Capture the cell that displays the provided text and extract its [X, Y] central coordinate. 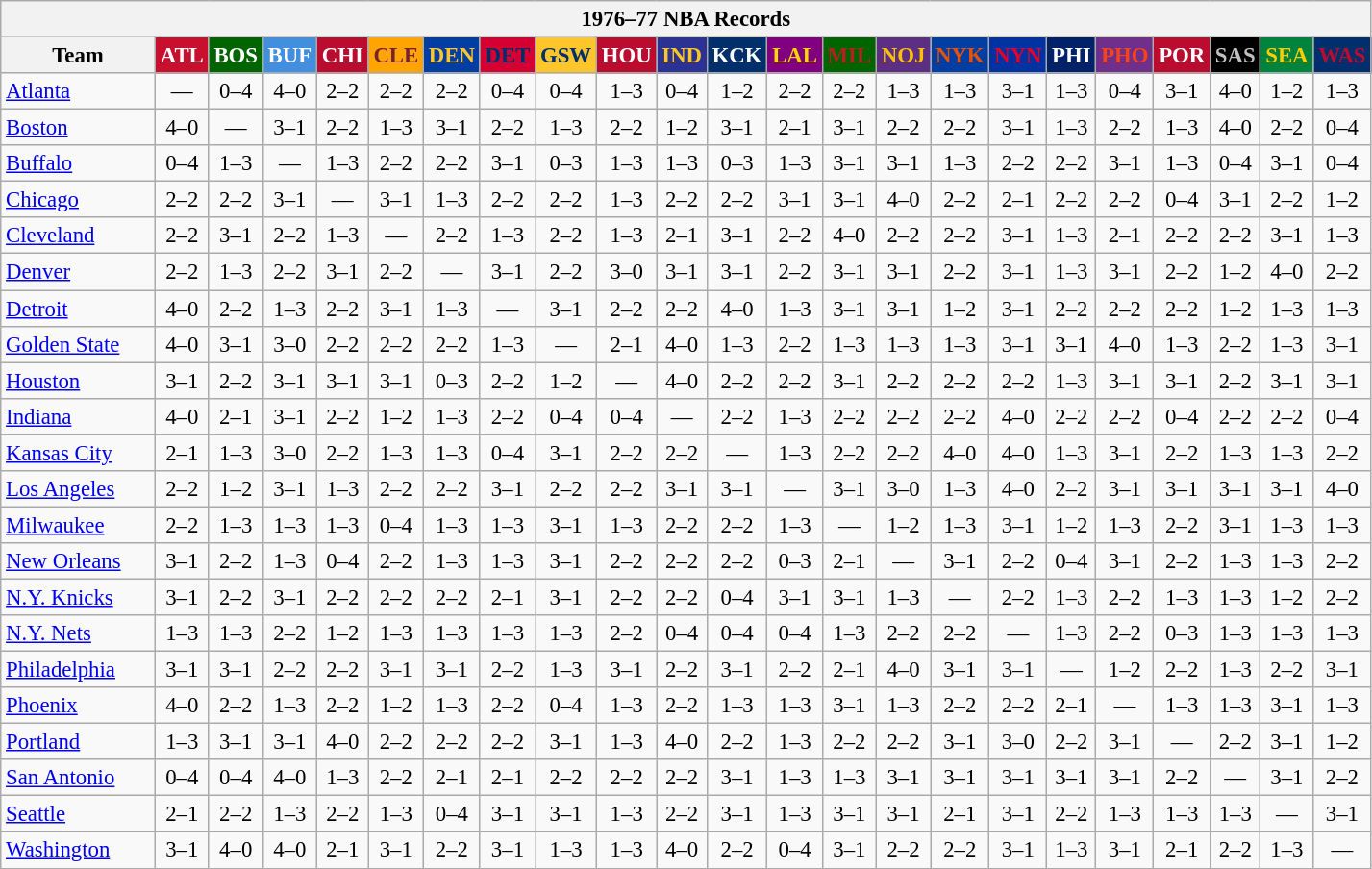
Team [79, 56]
GSW [566, 56]
Chicago [79, 200]
NYK [960, 56]
KCK [736, 56]
PHI [1071, 56]
SEA [1286, 56]
CLE [396, 56]
POR [1183, 56]
WAS [1342, 56]
Indiana [79, 416]
MIL [849, 56]
Denver [79, 272]
Buffalo [79, 163]
DET [508, 56]
ATL [182, 56]
San Antonio [79, 778]
Los Angeles [79, 489]
NYN [1018, 56]
Phoenix [79, 706]
1976–77 NBA Records [686, 19]
Houston [79, 381]
Cleveland [79, 236]
Washington [79, 851]
PHO [1125, 56]
CHI [342, 56]
Seattle [79, 814]
LAL [794, 56]
N.Y. Knicks [79, 597]
Kansas City [79, 453]
Boston [79, 128]
SAS [1235, 56]
Milwaukee [79, 525]
Portland [79, 742]
Philadelphia [79, 670]
Atlanta [79, 91]
BUF [289, 56]
Golden State [79, 344]
HOU [627, 56]
BOS [236, 56]
NOJ [903, 56]
DEN [452, 56]
N.Y. Nets [79, 633]
IND [682, 56]
Detroit [79, 309]
New Orleans [79, 561]
